From the cell containing the given text, extract its center point as [X, Y] coordinate. 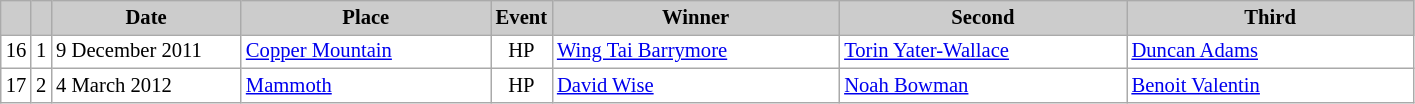
17 [16, 85]
Place [366, 17]
Wing Tai Barrymore [696, 51]
David Wise [696, 85]
16 [16, 51]
Noah Bowman [982, 85]
9 December 2011 [146, 51]
Torin Yater-Wallace [982, 51]
Mammoth [366, 85]
2 [41, 85]
1 [41, 51]
Copper Mountain [366, 51]
Benoit Valentin [1270, 85]
Winner [696, 17]
Second [982, 17]
Event [522, 17]
Duncan Adams [1270, 51]
Third [1270, 17]
4 March 2012 [146, 85]
Date [146, 17]
